Return the [X, Y] coordinate for the center point of the cell that contains the specified text.  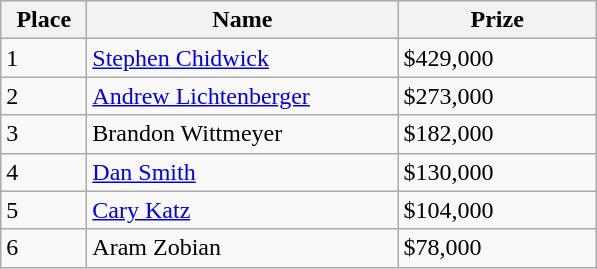
Cary Katz [242, 210]
$273,000 [498, 96]
Stephen Chidwick [242, 58]
$78,000 [498, 248]
Aram Zobian [242, 248]
$104,000 [498, 210]
2 [44, 96]
$182,000 [498, 134]
Andrew Lichtenberger [242, 96]
3 [44, 134]
1 [44, 58]
$130,000 [498, 172]
6 [44, 248]
Name [242, 20]
Prize [498, 20]
Brandon Wittmeyer [242, 134]
Dan Smith [242, 172]
Place [44, 20]
$429,000 [498, 58]
5 [44, 210]
4 [44, 172]
